Extract the (X, Y) coordinate from the center of the cell holding the provided text.  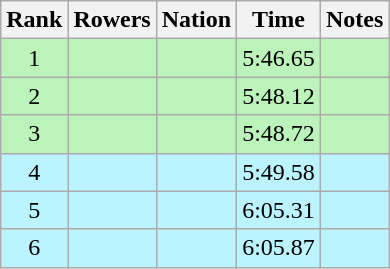
5:49.58 (279, 172)
5:48.72 (279, 134)
6:05.31 (279, 210)
5:48.12 (279, 96)
5 (34, 210)
4 (34, 172)
6 (34, 248)
Notes (354, 20)
5:46.65 (279, 58)
3 (34, 134)
Rank (34, 20)
1 (34, 58)
2 (34, 96)
6:05.87 (279, 248)
Rowers (112, 20)
Time (279, 20)
Nation (196, 20)
